Return [X, Y] of the center of cell containing provided text 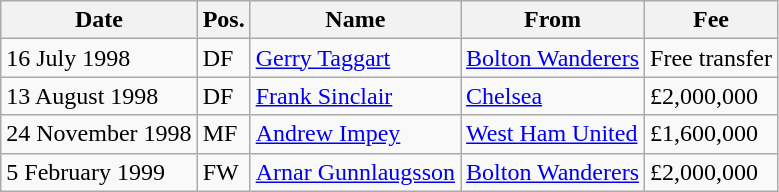
MF [224, 134]
Andrew Impey [355, 134]
Free transfer [712, 58]
Frank Sinclair [355, 96]
16 July 1998 [99, 58]
13 August 1998 [99, 96]
Arnar Gunnlaugsson [355, 172]
Gerry Taggart [355, 58]
5 February 1999 [99, 172]
Name [355, 20]
Chelsea [553, 96]
Fee [712, 20]
Date [99, 20]
From [553, 20]
Pos. [224, 20]
FW [224, 172]
24 November 1998 [99, 134]
West Ham United [553, 134]
£1,600,000 [712, 134]
